Return the (x, y) coordinate for the center point of the cell that contains the specified text.  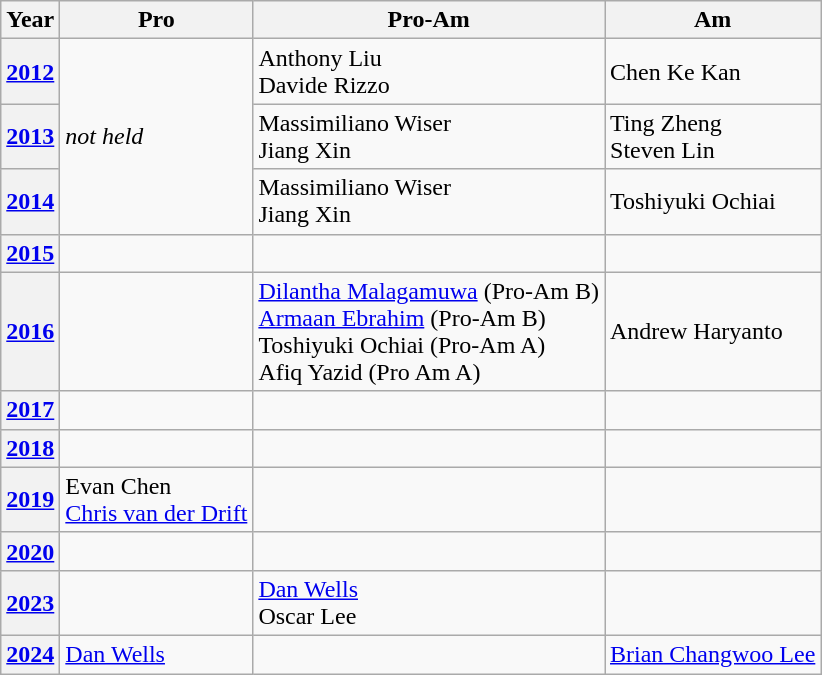
Toshiyuki Ochiai (712, 202)
Anthony Liu Davide Rizzo (429, 72)
Pro-Am (429, 20)
Andrew Haryanto (712, 332)
Dan Wells (156, 654)
Brian Changwoo Lee (712, 654)
2019 (30, 500)
2020 (30, 551)
2023 (30, 602)
Chen Ke Kan (712, 72)
Dan Wells Oscar Lee (429, 602)
2016 (30, 332)
2013 (30, 136)
Year (30, 20)
Am (712, 20)
2018 (30, 448)
2014 (30, 202)
not held (156, 136)
2017 (30, 410)
2024 (30, 654)
2012 (30, 72)
Ting Zheng Steven Lin (712, 136)
Pro (156, 20)
Dilantha Malagamuwa (Pro-Am B) Armaan Ebrahim (Pro-Am B) Toshiyuki Ochiai (Pro-Am A) Afiq Yazid (Pro Am A) (429, 332)
Evan Chen Chris van der Drift (156, 500)
2015 (30, 253)
